For the text-containing cell, return its midpoint in (X, Y) coordinate format. 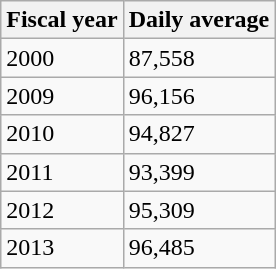
87,558 (199, 58)
95,309 (199, 210)
2009 (62, 96)
2013 (62, 248)
Daily average (199, 20)
2010 (62, 134)
96,485 (199, 248)
2000 (62, 58)
94,827 (199, 134)
96,156 (199, 96)
Fiscal year (62, 20)
2012 (62, 210)
93,399 (199, 172)
2011 (62, 172)
